Search for the cell housing the specified text and yield its (x, y) center coordinate. 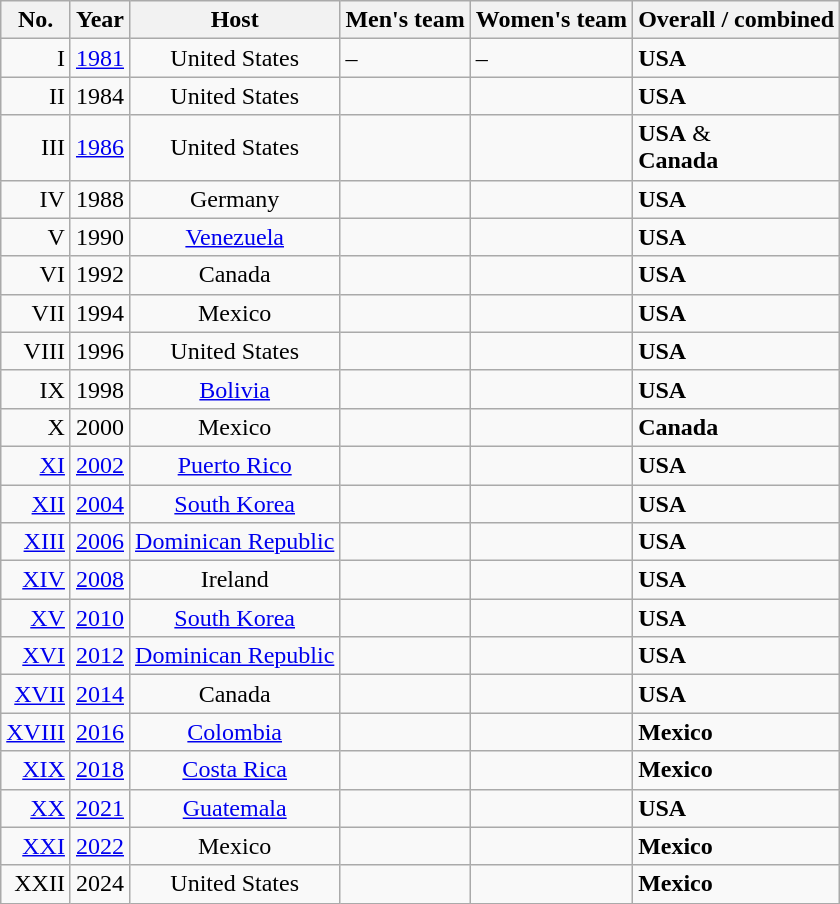
Year (100, 20)
IV (36, 199)
II (36, 96)
III (36, 148)
XXI (36, 846)
USA & Canada (736, 148)
Puerto Rico (235, 465)
XI (36, 465)
2010 (100, 618)
1992 (100, 275)
Germany (235, 199)
2000 (100, 427)
Women's team (551, 20)
1994 (100, 313)
Overall / combined (736, 20)
2006 (100, 542)
XIV (36, 580)
Bolivia (235, 389)
Ireland (235, 580)
V (36, 237)
XV (36, 618)
XXII (36, 884)
2021 (100, 808)
XVI (36, 656)
X (36, 427)
VI (36, 275)
I (36, 58)
1998 (100, 389)
VII (36, 313)
2014 (100, 694)
1988 (100, 199)
2024 (100, 884)
1990 (100, 237)
2004 (100, 503)
XX (36, 808)
2016 (100, 732)
VIII (36, 351)
XVIII (36, 732)
Men's team (405, 20)
2002 (100, 465)
2008 (100, 580)
1981 (100, 58)
IX (36, 389)
XVII (36, 694)
1996 (100, 351)
1984 (100, 96)
XIII (36, 542)
1986 (100, 148)
2022 (100, 846)
Costa Rica (235, 770)
XIX (36, 770)
No. (36, 20)
XII (36, 503)
Colombia (235, 732)
2012 (100, 656)
Guatemala (235, 808)
Venezuela (235, 237)
2018 (100, 770)
Host (235, 20)
